Provide the (x, y) coordinate of the cell's center where the given text is located.  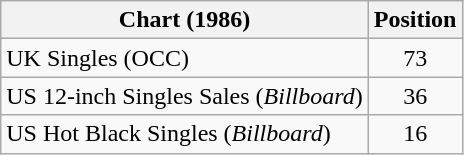
US Hot Black Singles (Billboard) (185, 134)
16 (415, 134)
Position (415, 20)
73 (415, 58)
36 (415, 96)
US 12-inch Singles Sales (Billboard) (185, 96)
UK Singles (OCC) (185, 58)
Chart (1986) (185, 20)
